Output the (X, Y) coordinate of the center of the cell containing the given text.  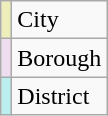
Borough (60, 58)
District (60, 96)
City (60, 20)
